Output the [X, Y] coordinate of the center of the cell containing the given text.  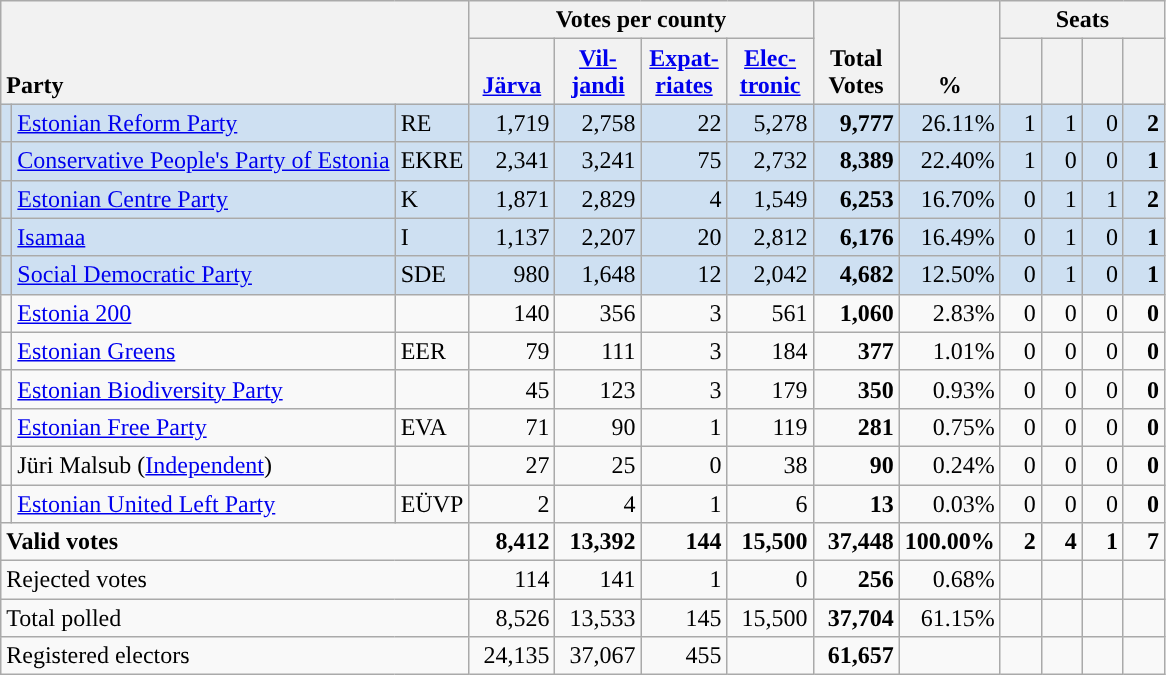
79 [512, 351]
Registered electors [235, 656]
2.83% [950, 313]
Järva [512, 72]
Isamaa [204, 237]
350 [856, 389]
EER [432, 351]
Jüri Malsub (Independent) [204, 465]
8,526 [512, 618]
6,176 [856, 237]
179 [770, 389]
Votes per county [641, 20]
I [432, 237]
1,060 [856, 313]
8,389 [856, 161]
20 [684, 237]
Rejected votes [235, 580]
EKRE [432, 161]
2,341 [512, 161]
1,137 [512, 237]
3,241 [598, 161]
Estonian Centre Party [204, 199]
26.11% [950, 123]
6 [770, 503]
27 [512, 465]
100.00% [950, 542]
EVA [432, 427]
37,448 [856, 542]
22 [684, 123]
13 [856, 503]
% [950, 52]
1,719 [512, 123]
13,533 [598, 618]
25 [598, 465]
145 [684, 618]
356 [598, 313]
141 [598, 580]
12.50% [950, 275]
1,648 [598, 275]
61.15% [950, 618]
455 [684, 656]
Estonia 200 [204, 313]
256 [856, 580]
Valid votes [235, 542]
6,253 [856, 199]
2,207 [598, 237]
2,812 [770, 237]
1.01% [950, 351]
281 [856, 427]
61,657 [856, 656]
Seats [1082, 20]
45 [512, 389]
561 [770, 313]
Expat- riates [684, 72]
0.68% [950, 580]
Estonian Reform Party [204, 123]
111 [598, 351]
5,278 [770, 123]
RE [432, 123]
Estonian Biodiversity Party [204, 389]
140 [512, 313]
119 [770, 427]
SDE [432, 275]
2,732 [770, 161]
377 [856, 351]
980 [512, 275]
0.03% [950, 503]
Party [235, 52]
37,067 [598, 656]
24,135 [512, 656]
184 [770, 351]
0.75% [950, 427]
2,758 [598, 123]
38 [770, 465]
9,777 [856, 123]
22.40% [950, 161]
Total Votes [856, 52]
EÜVP [432, 503]
12 [684, 275]
Conservative People's Party of Estonia [204, 161]
Elec- tronic [770, 72]
16.49% [950, 237]
Social Democratic Party [204, 275]
75 [684, 161]
4,682 [856, 275]
K [432, 199]
Vil- jandi [598, 72]
7 [1144, 542]
Total polled [235, 618]
37,704 [856, 618]
71 [512, 427]
16.70% [950, 199]
Estonian Free Party [204, 427]
114 [512, 580]
Estonian United Left Party [204, 503]
Estonian Greens [204, 351]
2,829 [598, 199]
2,042 [770, 275]
0.93% [950, 389]
8,412 [512, 542]
13,392 [598, 542]
1,549 [770, 199]
144 [684, 542]
123 [598, 389]
1,871 [512, 199]
0.24% [950, 465]
